Detect which cell encompasses the target text, then output its (X, Y) center coordinate. 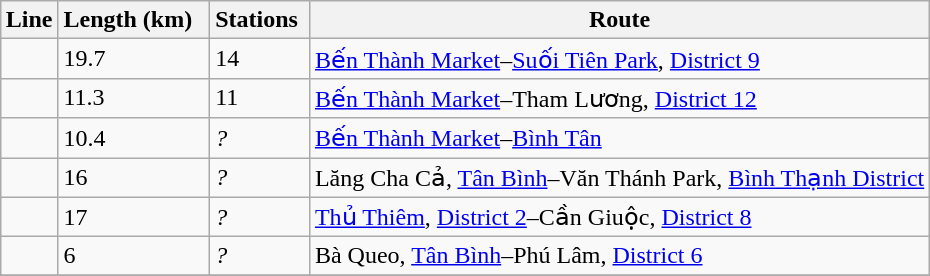
Length (km) (134, 20)
19.7 (134, 59)
Bến Thành Market–Tham Lương, District 12 (619, 98)
Bến Thành Market–Bình Tân (619, 138)
10.4 (134, 138)
Bến Thành Market–Suối Tiên Park, District 9 (619, 59)
16 (134, 178)
Lăng Cha Cả, Tân Bình–Văn Thánh Park, Bình Thạnh District (619, 178)
Route (619, 20)
14 (260, 59)
11.3 (134, 98)
11 (260, 98)
Bà Queo, Tân Bình–Phú Lâm, District 6 (619, 256)
Thủ Thiêm, District 2–Cần Giuộc, District 8 (619, 217)
Stations (260, 20)
Line (29, 20)
17 (134, 217)
6 (134, 256)
